Return (X, Y) of the center of cell containing provided text 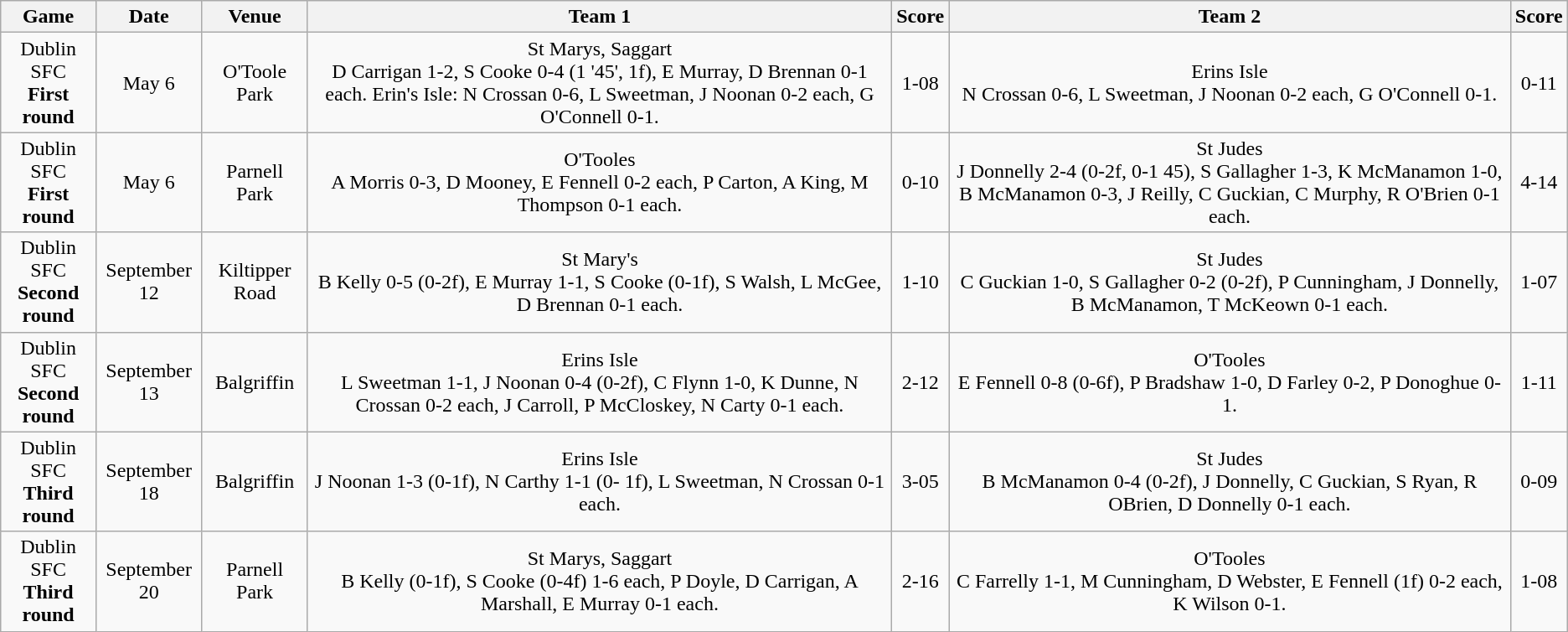
2-12 (921, 382)
September 20 (149, 582)
St JudesC Guckian 1-0, S Gallagher 0-2 (0-2f), P Cunningham, J Donnelly, B McManamon, T McKeown 0-1 each. (1230, 282)
Erins IsleL Sweetman 1-1, J Noonan 0-4 (0-2f), C Flynn 1-0, K Dunne, N Crossan 0-2 each, J Carroll, P McCloskey, N Carty 0-1 each. (600, 382)
1-11 (1539, 382)
0-10 (921, 183)
St Marys, SaggartB Kelly (0-1f), S Cooke (0-4f) 1-6 each, P Doyle, D Carrigan, A Marshall, E Murray 0-1 each. (600, 582)
O'ToolesC Farrelly 1-1, M Cunningham, D Webster, E Fennell (1f) 0-2 each, K Wilson 0-1. (1230, 582)
0-09 (1539, 481)
St JudesB McManamon 0-4 (0-2f), J Donnelly, C Guckian, S Ryan, R OBrien, D Donnelly 0-1 each. (1230, 481)
1-07 (1539, 282)
Team 2 (1230, 17)
1-10 (921, 282)
Erins IsleN Crossan 0-6, L Sweetman, J Noonan 0-2 each, G O'Connell 0-1. (1230, 82)
Erins IsleJ Noonan 1-3 (0-1f), N Carthy 1-1 (0- 1f), L Sweetman, N Crossan 0-1 each. (600, 481)
Game (49, 17)
September 12 (149, 282)
4-14 (1539, 183)
O'ToolesA Morris 0-3, D Mooney, E Fennell 0-2 each, P Carton, A King, M Thompson 0-1 each. (600, 183)
St JudesJ Donnelly 2-4 (0-2f, 0-1 45), S Gallagher 1-3, K McManamon 1-0, B McManamon 0-3, J Reilly, C Guckian, C Murphy, R O'Brien 0-1 each. (1230, 183)
O'ToolesE Fennell 0-8 (0-6f), P Bradshaw 1-0, D Farley 0-2, P Donoghue 0-1. (1230, 382)
September 13 (149, 382)
September 18 (149, 481)
Kiltipper Road (255, 282)
Venue (255, 17)
2-16 (921, 582)
0-11 (1539, 82)
Date (149, 17)
3-05 (921, 481)
O'Toole Park (255, 82)
Team 1 (600, 17)
St Mary'sB Kelly 0-5 (0-2f), E Murray 1-1, S Cooke (0-1f), S Walsh, L McGee, D Brennan 0-1 each. (600, 282)
